Return the [X, Y] coordinate for the center point of the cell that contains the specified text.  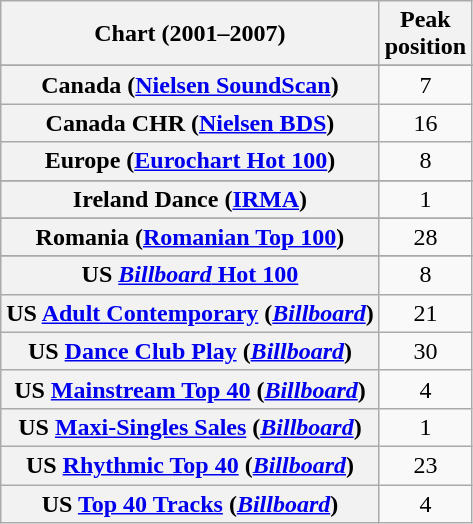
Chart (2001–2007) [190, 34]
30 [425, 351]
US Mainstream Top 40 (Billboard) [190, 389]
US Dance Club Play (Billboard) [190, 351]
Romania (Romanian Top 100) [190, 237]
16 [425, 123]
US Adult Contemporary (Billboard) [190, 313]
US Billboard Hot 100 [190, 275]
Europe (Eurochart Hot 100) [190, 161]
Peakposition [425, 34]
US Top 40 Tracks (Billboard) [190, 503]
Ireland Dance (IRMA) [190, 199]
Canada (Nielsen SoundScan) [190, 85]
Canada CHR (Nielsen BDS) [190, 123]
21 [425, 313]
US Rhythmic Top 40 (Billboard) [190, 465]
23 [425, 465]
28 [425, 237]
US Maxi-Singles Sales (Billboard) [190, 427]
7 [425, 85]
